Return [x, y] of the center of cell containing provided text 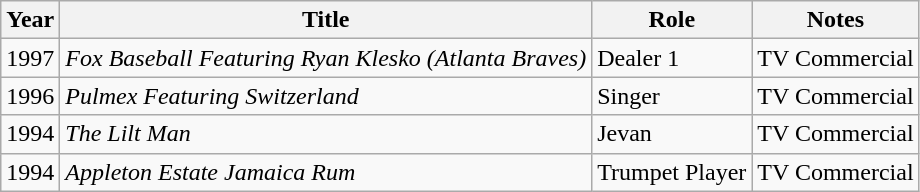
Singer [672, 96]
Role [672, 20]
Trumpet Player [672, 172]
Jevan [672, 134]
Year [30, 20]
1997 [30, 58]
Pulmex Featuring Switzerland [326, 96]
Notes [836, 20]
The Lilt Man [326, 134]
1996 [30, 96]
Dealer 1 [672, 58]
Appleton Estate Jamaica Rum [326, 172]
Fox Baseball Featuring Ryan Klesko (Atlanta Braves) [326, 58]
Title [326, 20]
